Search for the cell housing the specified text and yield its (x, y) center coordinate. 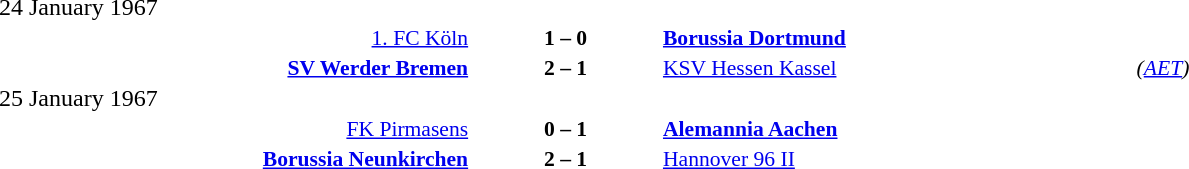
0 – 1 (566, 129)
1 – 0 (566, 38)
Borussia Dortmund (897, 38)
2 – 1 (566, 68)
KSV Hessen Kassel (897, 68)
Alemannia Aachen (897, 129)
